Determine the (x, y) coordinate at the center of the cell enclosing the given text.  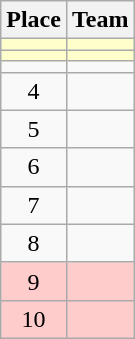
4 (34, 91)
5 (34, 129)
10 (34, 319)
Place (34, 20)
Team (100, 20)
9 (34, 281)
6 (34, 167)
8 (34, 243)
7 (34, 205)
